Return the [X, Y] coordinate for the center point of the cell that contains the specified text.  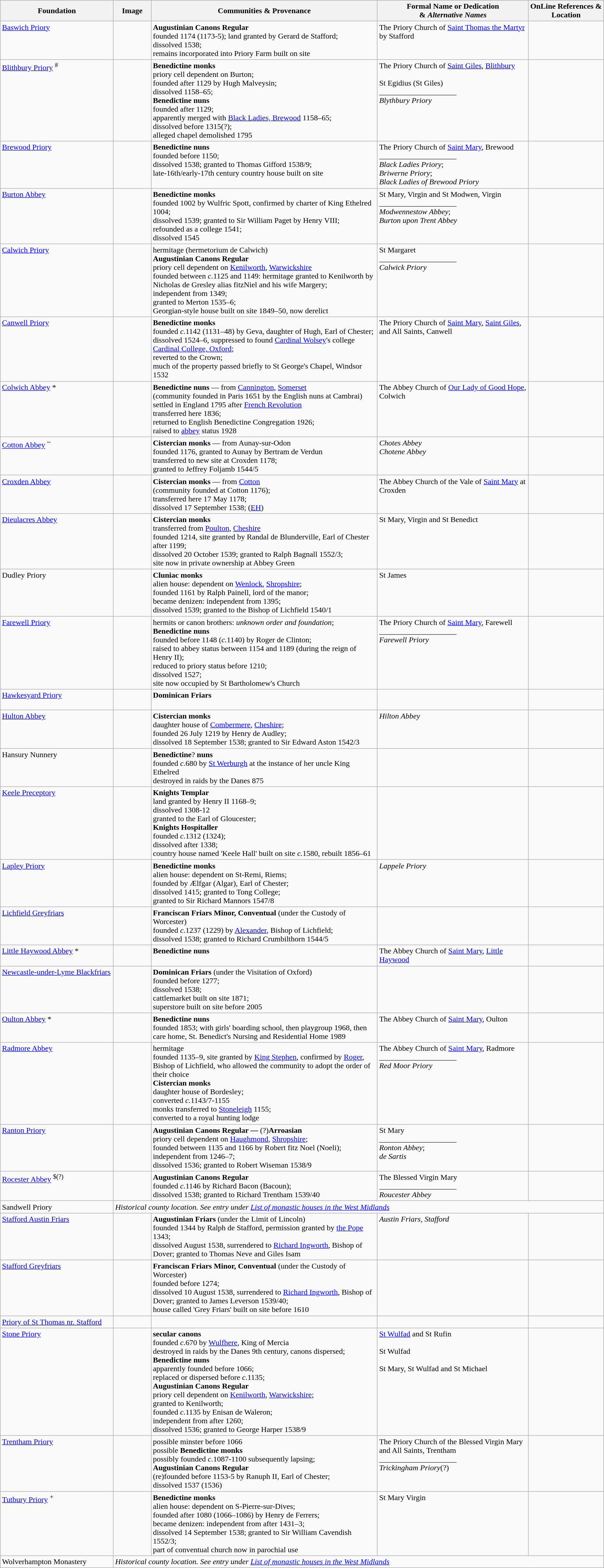
Hawkesyard Priory [57, 700]
Sandwell Priory [57, 1207]
Communities & Provenance [265, 11]
The Priory Church of Saint Thomas the Martyr by Stafford [453, 41]
Cistercian monks — from Cotton(community founded at Cotton 1176);transferred here 17 May 1178;dissolved 17 September 1538; (EH) [265, 494]
St Wulfad and St RufinSt WulfadSt Mary, St Wulfad and St Michael [453, 1382]
Foundation [57, 11]
Dominican Friars [265, 700]
Blithbury Priory # [57, 100]
The Abbey Church of Our Lady of Good Hope, Colwich [453, 409]
Dudley Priory [57, 592]
Canwell Priory [57, 349]
Croxden Abbey [57, 494]
The Priory Church of Saint Mary, Saint Giles, and All Saints, Canwell [453, 349]
Benedictine? nunsfounded c.680 by St Werburgh at the instance of her uncle King Ethelreddestroyed in raids by the Danes 875 [265, 767]
Priory of St Thomas nr. Stafford [57, 1322]
Burton Abbey [57, 216]
Formal Name or Dedication & Alternative Names [453, 11]
Hansury Nunnery [57, 767]
Wolverhampton Monastery [57, 1562]
Hulton Abbey [57, 729]
Stafford Greyfriars [57, 1288]
St Mary, Virgin and St Benedict [453, 541]
The Abbey Church of Saint Mary, Oulton [453, 1028]
St Mary, Virgin and St Modwen, Virgin____________________Modwennestow Abbey;Burton upon Trent Abbey [453, 216]
Benedictine nunsfounded before 1150;dissolved 1538; granted to Thomas Gifford 1538/9;late-16th/early-17th century country house built on site [265, 165]
Keele Preceptory [57, 823]
Radmore Abbey [57, 1083]
Benedictine nunsfounded 1853; with girls' boarding school, then playgroup 1968, then care home, St. Benedict's Nursing and Residential Home 1989 [265, 1028]
Colwich Abbey * [57, 409]
The Priory Church of Saint Mary, Brewood____________________Black Ladies Priory;Briwerne Priory;Black Ladies of Brewood Priory [453, 165]
Trentham Priory [57, 1463]
Lapley Priory [57, 883]
Ranton Priory [57, 1148]
Little Haywood Abbey * [57, 955]
The Priory Church of the Blessed Virgin Mary and All Saints, Trentham____________________Trickingham Priory(?) [453, 1463]
Cotton Abbey ~ [57, 456]
The Abbey Church of the Vale of Saint Mary at Croxden [453, 494]
Baswich Priory [57, 41]
Farewell Priory [57, 653]
Chotes AbbeyChotene Abbey [453, 456]
The Abbey Church of Saint Mary, Radmore____________________Red Moor Priory [453, 1083]
Lappele Priory [453, 883]
Stafford Austin Friars [57, 1236]
Rocester Abbey $(?) [57, 1186]
Dieulacres Abbey [57, 541]
Image [132, 11]
St James [453, 592]
Lichfield Greyfriars [57, 926]
Hilton Abbey [453, 729]
Tutbury Priory + [57, 1524]
St Mary____________________Ronton Abbey;de Sartis [453, 1148]
Benedictine nuns [265, 955]
Stone Priory [57, 1382]
The Blessed Virgin Mary____________________Roucester Abbey [453, 1186]
The Priory Church of Saint Giles, BlithburySt Egidius (St Giles)____________________Blythbury Priory [453, 100]
St Margaret____________________Calwick Priory [453, 280]
Austin Friars, Stafford [453, 1236]
Augustinian Canons Regularfounded c.1146 by Richard Bacon (Bacoun);dissolved 1538; granted to Richard Trentham 1539/40 [265, 1186]
Brewood Priory [57, 165]
Oulton Abbey * [57, 1028]
Newcastle-under-Lyme Blackfriars [57, 989]
The Abbey Church of Saint Mary, Little Haywood [453, 955]
OnLine References & Location [566, 11]
Calwich Priory [57, 280]
The Priory Church of Saint Mary, Farewell____________________Farewell Priory [453, 653]
St Mary Virgin [453, 1524]
